Return the (X, Y) coordinate for the center point of the cell that contains the specified text.  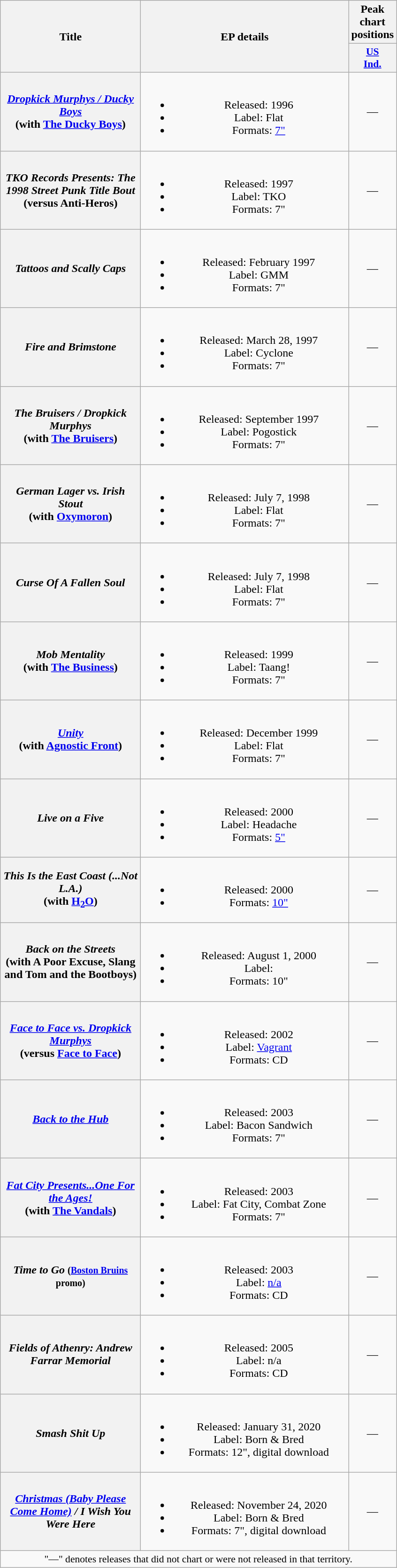
Fields of Athenry: Andrew Farrar Memorial (70, 1355)
Curse Of A Fallen Soul (70, 582)
This Is the East Coast (...Not L.A.)(with H2O) (70, 890)
Tattoos and Scally Caps (70, 269)
Released: December 1999Label: FlatFormats: 7" (245, 739)
Christmas (Baby Please Come Home) / I Wish You Were Here (70, 1512)
Face to Face vs. Dropkick Murphys(versus Face to Face) (70, 1041)
Time to Go (Boston Bruins promo) (70, 1276)
The Bruisers / Dropkick Murphys(with The Bruisers) (70, 426)
Released: 1996Label: FlatFormats: 7" (245, 112)
Live on a Five (70, 818)
Fire and Brimstone (70, 347)
Released: August 1, 2000Label:Formats: 10" (245, 962)
Released: 2000Formats: 10" (245, 890)
Released: February 1997Label: GMMFormats: 7" (245, 269)
Fat City Presents...One For the Ages!(with The Vandals) (70, 1198)
Released: 2002Label: VagrantFormats: CD (245, 1041)
EP details (245, 37)
Released: 2000Label: HeadacheFormats: 5" (245, 818)
Mob Mentality(with The Business) (70, 660)
"—" denotes releases that did not chart or were not released in that territory. (198, 1559)
Peak chart positions (373, 22)
Released: 1999Label: Taang!Formats: 7" (245, 660)
Released: 2003Label: Fat City, Combat ZoneFormats: 7" (245, 1198)
Back on the Streets(with A Poor Excuse, Slang and Tom and the Bootboys) (70, 962)
Released: September 1997Label: PogostickFormats: 7" (245, 426)
German Lager vs. Irish Stout(with Oxymoron) (70, 504)
Released: November 24, 2020Label: Born & BredFormats: 7", digital download (245, 1512)
Released: 2005Label: n/aFormats: CD (245, 1355)
Released: 2003Label: Bacon SandwichFormats: 7" (245, 1119)
USInd. (373, 58)
Dropkick Murphys / Ducky Boys(with The Ducky Boys) (70, 112)
Released: January 31, 2020Label: Born & BredFormats: 12", digital download (245, 1433)
Released: 1997Label: TKOFormats: 7" (245, 190)
Released: 2003Label: n/aFormats: CD (245, 1276)
TKO Records Presents: The 1998 Street Punk Title Bout(versus Anti-Heros) (70, 190)
Back to the Hub (70, 1119)
Smash Shit Up (70, 1433)
Released: March 28, 1997Label: CycloneFormats: 7" (245, 347)
Title (70, 37)
Unity(with Agnostic Front) (70, 739)
